Locate the cell with the specified text and output its [x, y] center coordinate. 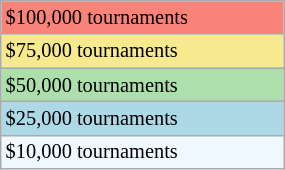
$50,000 tournaments [142, 85]
$10,000 tournaments [142, 152]
$100,000 tournaments [142, 17]
$75,000 tournaments [142, 51]
$25,000 tournaments [142, 118]
